Scan for the cell matching the given text and deliver its [X, Y] coordinate at center. 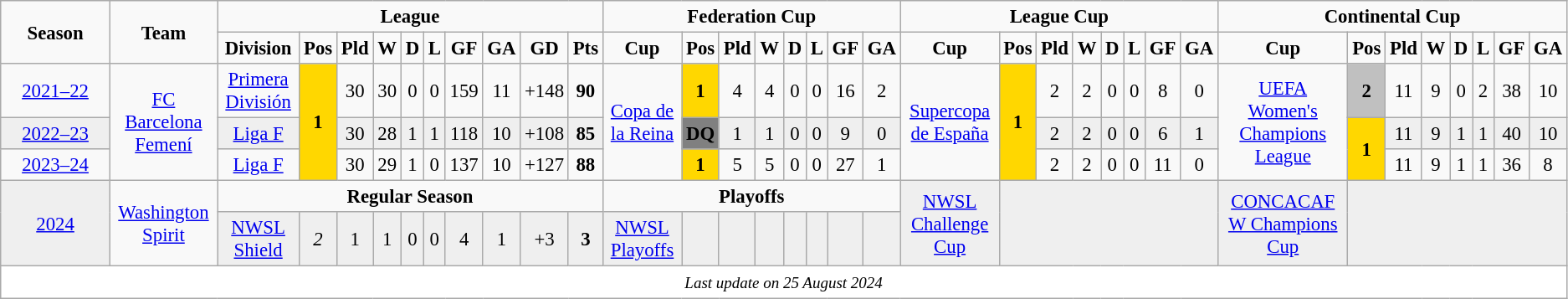
+108 [545, 134]
Continental Cup [1392, 17]
2024 [55, 224]
Season [55, 32]
3 [586, 240]
27 [845, 165]
Washington Spirit [163, 224]
85 [586, 134]
+3 [545, 240]
Copa de la Reina [642, 122]
Playoffs [751, 197]
GD [545, 49]
137 [464, 165]
NWSL Playoffs [642, 240]
29 [387, 165]
88 [586, 165]
UEFA Women's Champions League [1284, 122]
DQ [701, 134]
Supercopa de España [950, 122]
Regular Season [410, 197]
League [410, 17]
118 [464, 134]
Federation Cup [751, 17]
2023–24 [55, 165]
40 [1511, 134]
+127 [545, 165]
NWSL Challenge Cup [950, 224]
28 [387, 134]
NWSL Shield [259, 240]
16 [845, 90]
6 [1163, 134]
2021–22 [55, 90]
2022–23 [55, 134]
159 [464, 90]
36 [1511, 165]
38 [1511, 90]
CONCACAF W Champions Cup [1284, 224]
+148 [545, 90]
FC Barcelona Femení [163, 122]
Team [163, 32]
Primera División [259, 90]
Last update on 25 August 2024 [784, 282]
Pts [586, 49]
90 [586, 90]
League Cup [1059, 17]
Division [259, 49]
